Locate the cell with the specified text and output its [x, y] center coordinate. 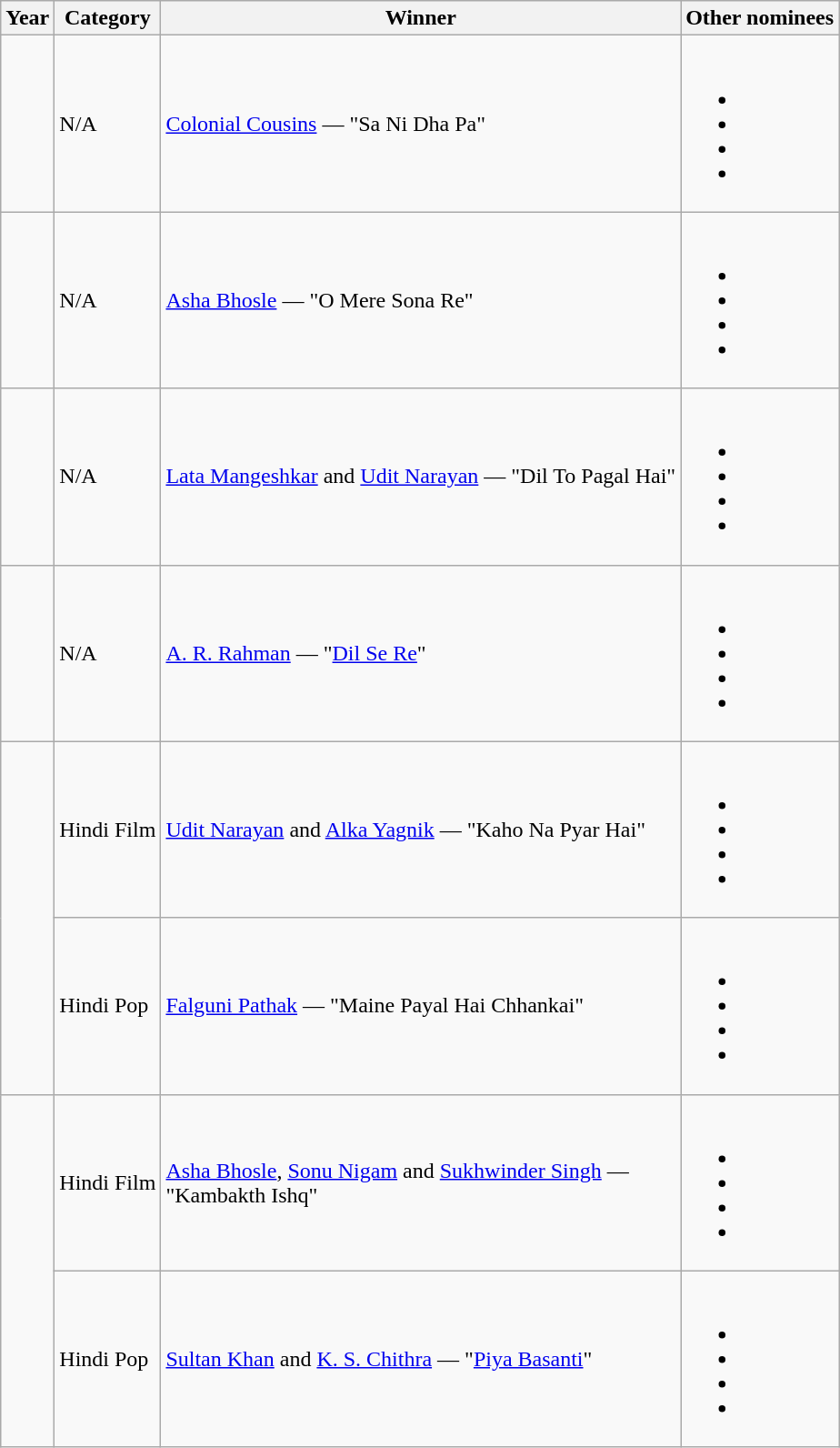
Other nominees [760, 18]
Winner [421, 18]
Asha Bhosle — "O Mere Sona Re" [421, 300]
Category [107, 18]
Sultan Khan and K. S. Chithra — "Piya Basanti" [421, 1359]
Colonial Cousins — "Sa Ni Dha Pa" [421, 124]
Lata Mangeshkar and Udit Narayan — "Dil To Pagal Hai" [421, 477]
Year [27, 18]
Udit Narayan and Alka Yagnik — "Kaho Na Pyar Hai" [421, 830]
A. R. Rahman — "Dil Se Re" [421, 653]
Falguni Pathak — "Maine Payal Hai Chhankai" [421, 1006]
Asha Bhosle, Sonu Nigam and Sukhwinder Singh — "Kambakth Ishq" [421, 1182]
